Pinpoint the cell where the given text exists, returning its (x, y) midpoint coordinate. 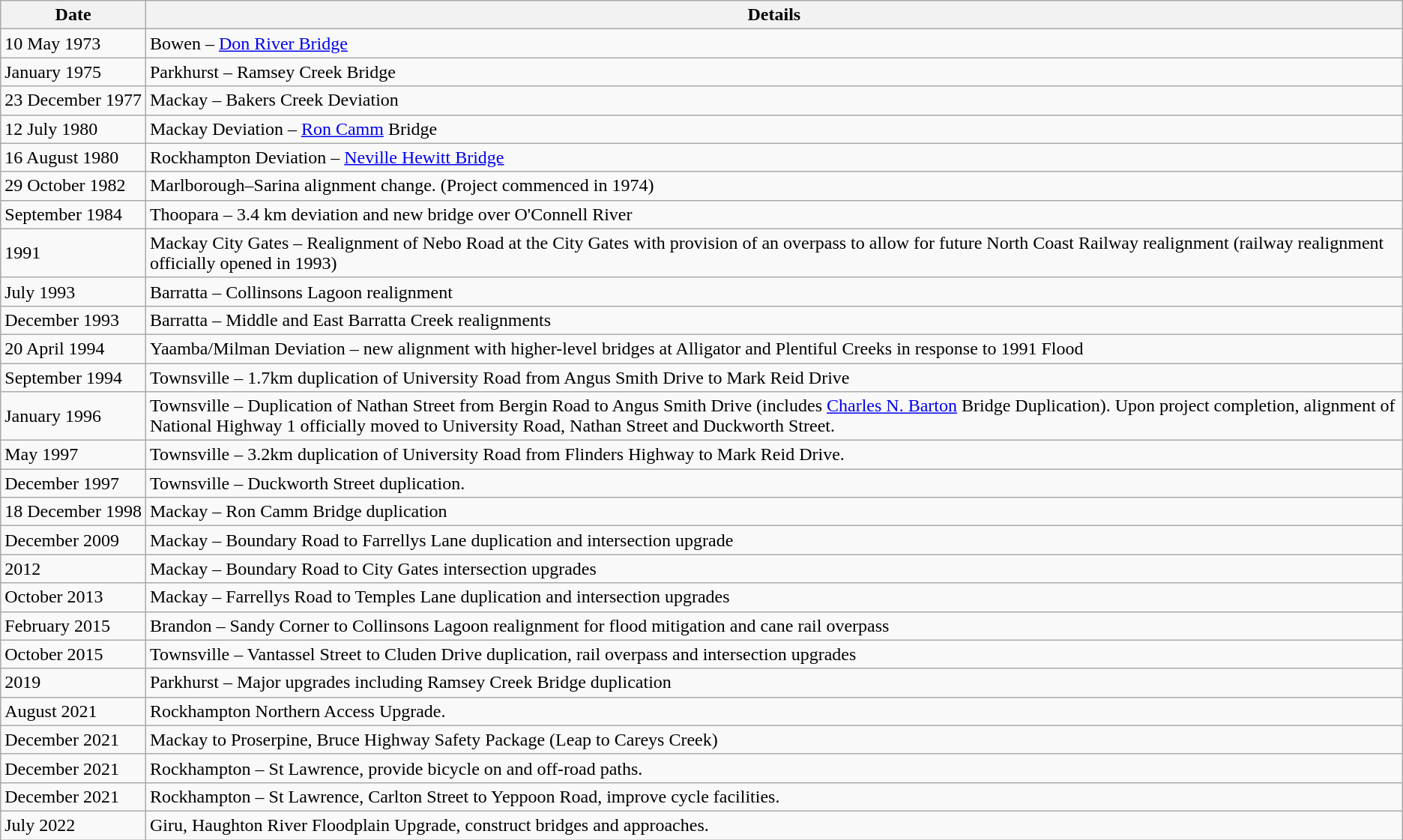
Marlborough–Sarina alignment change. (Project commenced in 1974) (773, 186)
Date (73, 15)
1991 (73, 253)
Barratta – Collinsons Lagoon realignment (773, 291)
Yaamba/Milman Deviation – new alignment with higher-level bridges at Alligator and Plentiful Creeks in response to 1991 Flood (773, 348)
2019 (73, 683)
Rockhampton Deviation – Neville Hewitt Bridge (773, 157)
Townsville – 1.7km duplication of University Road from Angus Smith Drive to Mark Reid Drive (773, 377)
Parkhurst – Ramsey Creek Bridge (773, 72)
December 1997 (73, 483)
Rockhampton – St Lawrence, provide bicycle on and off-road paths. (773, 768)
Mackay to Proserpine, Bruce Highway Safety Package (Leap to Careys Creek) (773, 740)
Mackay – Boundary Road to Farrellys Lane duplication and intersection upgrade (773, 540)
Rockhampton Northern Access Upgrade. (773, 711)
October 2013 (73, 597)
December 2009 (73, 540)
October 2015 (73, 654)
Townsville – 3.2km duplication of University Road from Flinders Highway to Mark Reid Drive. (773, 455)
20 April 1994 (73, 348)
23 December 1977 (73, 100)
September 1994 (73, 377)
12 July 1980 (73, 129)
Rockhampton – St Lawrence, Carlton Street to Yeppoon Road, improve cycle facilities. (773, 797)
Mackay – Ron Camm Bridge duplication (773, 512)
Parkhurst – Major upgrades including Ramsey Creek Bridge duplication (773, 683)
Townsville – Duckworth Street duplication. (773, 483)
Mackay Deviation – Ron Camm Bridge (773, 129)
Details (773, 15)
Mackay – Boundary Road to City Gates intersection upgrades (773, 569)
September 1984 (73, 214)
10 May 1973 (73, 43)
Thoopara – 3.4 km deviation and new bridge over O'Connell River (773, 214)
Bowen – Don River Bridge (773, 43)
Mackay – Farrellys Road to Temples Lane duplication and intersection upgrades (773, 597)
January 1996 (73, 417)
Townsville – Vantassel Street to Cluden Drive duplication, rail overpass and intersection upgrades (773, 654)
December 1993 (73, 320)
Barratta – Middle and East Barratta Creek realignments (773, 320)
February 2015 (73, 626)
Mackay – Bakers Creek Deviation (773, 100)
18 December 1998 (73, 512)
2012 (73, 569)
16 August 1980 (73, 157)
Brandon – Sandy Corner to Collinsons Lagoon realignment for flood mitigation and cane rail overpass (773, 626)
29 October 1982 (73, 186)
May 1997 (73, 455)
Giru, Haughton River Floodplain Upgrade, construct bridges and approaches. (773, 825)
July 2022 (73, 825)
August 2021 (73, 711)
July 1993 (73, 291)
January 1975 (73, 72)
